Provide the (X, Y) coordinate of the cell's center where the given text is located.  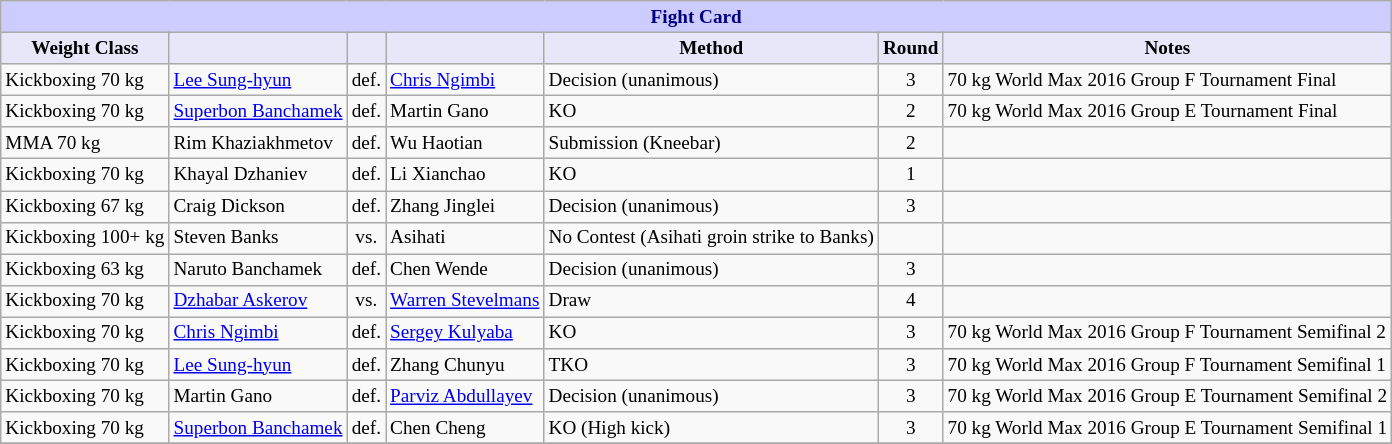
Rim Khaziakhmetov (258, 143)
MMA 70 kg (85, 143)
Weight Class (85, 48)
Steven Banks (258, 238)
70 kg World Max 2016 Group F Tournament Semifinal 2 (1168, 333)
Naruto Banchamek (258, 270)
Khayal Dzhaniev (258, 175)
Sergey Kulyaba (465, 333)
70 kg World Max 2016 Group E Tournament Semifinal 1 (1168, 428)
Zhang Chunyu (465, 365)
Craig Dickson (258, 206)
Chen Wende (465, 270)
Method (711, 48)
70 kg World Max 2016 Group F Tournament Semifinal 1 (1168, 365)
Li Xianchao (465, 175)
TKO (711, 365)
70 kg World Max 2016 Group E Tournament Final (1168, 111)
1 (910, 175)
4 (910, 301)
No Contest (Asihati groin strike to Banks) (711, 238)
Round (910, 48)
70 kg World Max 2016 Group F Tournament Final (1168, 80)
Asihati (465, 238)
Fight Card (696, 17)
Warren Stevelmans (465, 301)
Kickboxing 67 kg (85, 206)
Wu Haotian (465, 143)
Draw (711, 301)
Kickboxing 100+ kg (85, 238)
Parviz Abdullayev (465, 396)
Chen Cheng (465, 428)
Kickboxing 63 kg (85, 270)
Zhang Jinglei (465, 206)
Notes (1168, 48)
Submission (Kneebar) (711, 143)
Dzhabar Askerov (258, 301)
70 kg World Max 2016 Group E Tournament Semifinal 2 (1168, 396)
KO (High kick) (711, 428)
